Scan for the cell matching the given text and deliver its (X, Y) coordinate at center. 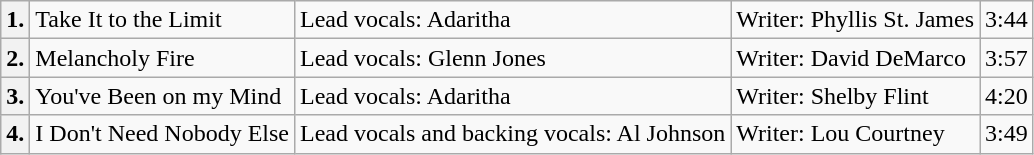
Writer: Lou Courtney (856, 134)
Lead vocals: Glenn Jones (512, 58)
1. (16, 20)
Writer: Shelby Flint (856, 96)
Lead vocals and backing vocals: Al Johnson (512, 134)
You've Been on my Mind (162, 96)
3:44 (1007, 20)
Melancholy Fire (162, 58)
I Don't Need Nobody Else (162, 134)
3. (16, 96)
Writer: David DeMarco (856, 58)
3:57 (1007, 58)
2. (16, 58)
3:49 (1007, 134)
Take It to the Limit (162, 20)
Writer: Phyllis St. James (856, 20)
4. (16, 134)
4:20 (1007, 96)
